Scan for the cell matching the given text and deliver its (X, Y) coordinate at center. 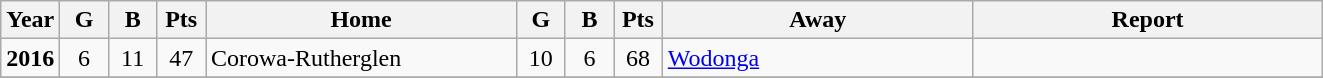
Year (30, 20)
10 (542, 58)
68 (638, 58)
Report (1148, 20)
2016 (30, 58)
Wodonga (818, 58)
47 (182, 58)
11 (132, 58)
Away (818, 20)
Home (362, 20)
Corowa-Rutherglen (362, 58)
